For the text-containing cell, return its midpoint in (x, y) coordinate format. 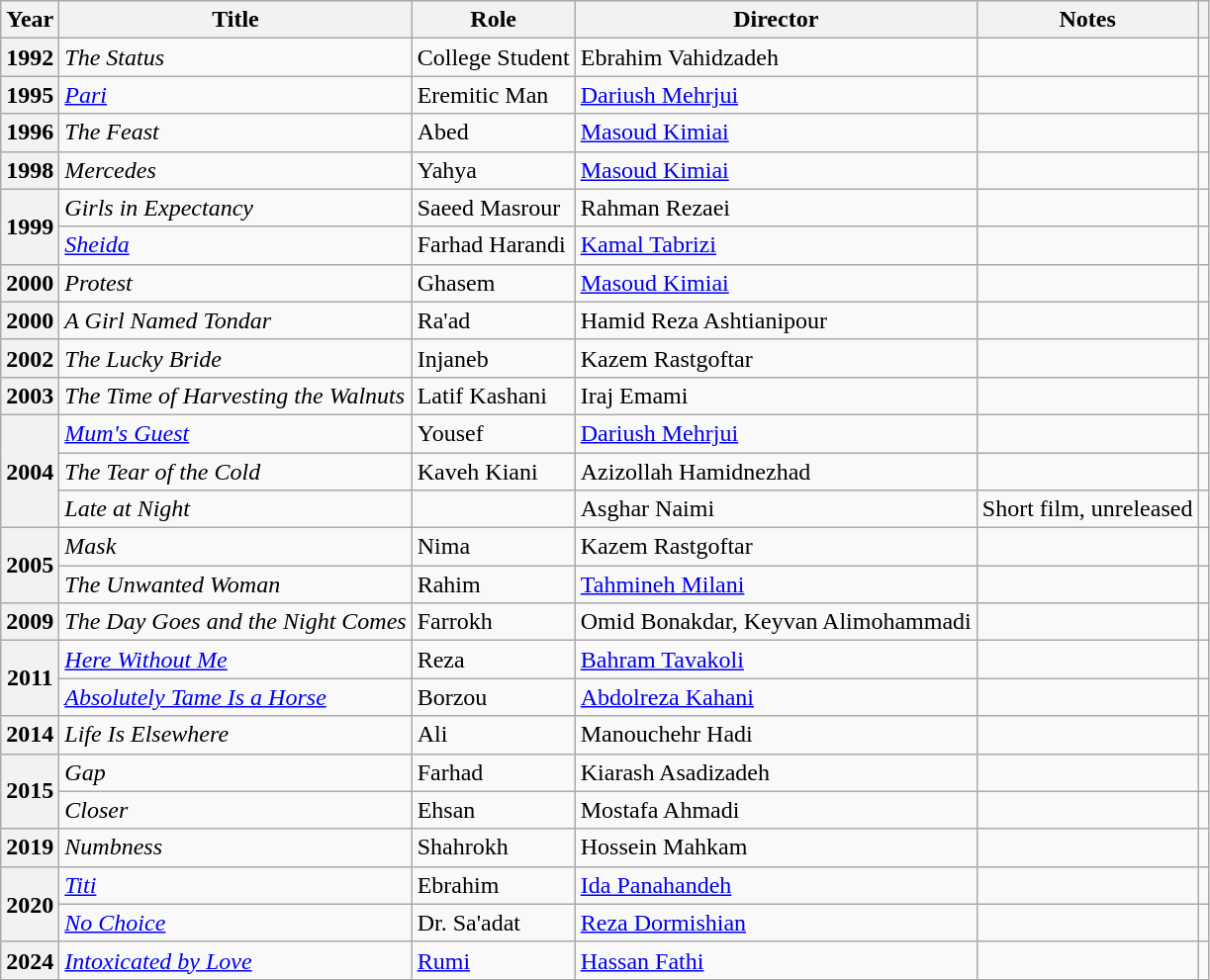
Eremitic Man (493, 95)
Closer (235, 810)
Dr. Sa'adat (493, 923)
No Choice (235, 923)
The Unwanted Woman (235, 584)
Titi (235, 885)
Yousef (493, 433)
Farhad Harandi (493, 245)
1992 (30, 57)
Kaveh Kiani (493, 472)
Girls in Expectancy (235, 208)
Ebrahim (493, 885)
Bahram Tavakoli (776, 660)
2009 (30, 622)
Mercedes (235, 170)
Here Without Me (235, 660)
2002 (30, 358)
Mostafa Ahmadi (776, 810)
Abdolreza Kahani (776, 697)
2005 (30, 566)
Shahrokh (493, 847)
2019 (30, 847)
Life Is Elsewhere (235, 735)
Numbness (235, 847)
The Feast (235, 133)
Protest (235, 283)
The Day Goes and the Night Comes (235, 622)
Notes (1087, 20)
1996 (30, 133)
Ebrahim Vahidzadeh (776, 57)
Ali (493, 735)
Kamal Tabrizi (776, 245)
The Lucky Bride (235, 358)
Mask (235, 547)
Hassan Fathi (776, 960)
Omid Bonakdar, Keyvan Alimohammadi (776, 622)
Director (776, 20)
Hamid Reza Ashtianipour (776, 320)
Short film, unreleased (1087, 509)
College Student (493, 57)
Borzou (493, 697)
Latif Kashani (493, 396)
Rumi (493, 960)
2004 (30, 471)
Iraj Emami (776, 396)
Absolutely Tame Is a Horse (235, 697)
1998 (30, 170)
Sheida (235, 245)
2020 (30, 904)
Azizollah Hamidnezhad (776, 472)
Rahman Rezaei (776, 208)
The Status (235, 57)
2014 (30, 735)
Manouchehr Hadi (776, 735)
Ghasem (493, 283)
Reza (493, 660)
The Tear of the Cold (235, 472)
Tahmineh Milani (776, 584)
Ida Panahandeh (776, 885)
1995 (30, 95)
Late at Night (235, 509)
Role (493, 20)
Title (235, 20)
2003 (30, 396)
Rahim (493, 584)
Kiarash Asadizadeh (776, 772)
2011 (30, 678)
2024 (30, 960)
Mum's Guest (235, 433)
Ra'ad (493, 320)
Hossein Mahkam (776, 847)
Year (30, 20)
A Girl Named Tondar (235, 320)
2015 (30, 791)
Nima (493, 547)
Reza Dormishian (776, 923)
1999 (30, 226)
Farrokh (493, 622)
Injaneb (493, 358)
Farhad (493, 772)
Asghar Naimi (776, 509)
Ehsan (493, 810)
Gap (235, 772)
The Time of Harvesting the Walnuts (235, 396)
Yahya (493, 170)
Saeed Masrour (493, 208)
Pari (235, 95)
Intoxicated by Love (235, 960)
Abed (493, 133)
